Return the [X, Y] coordinate for the center point of the cell that contains the specified text.  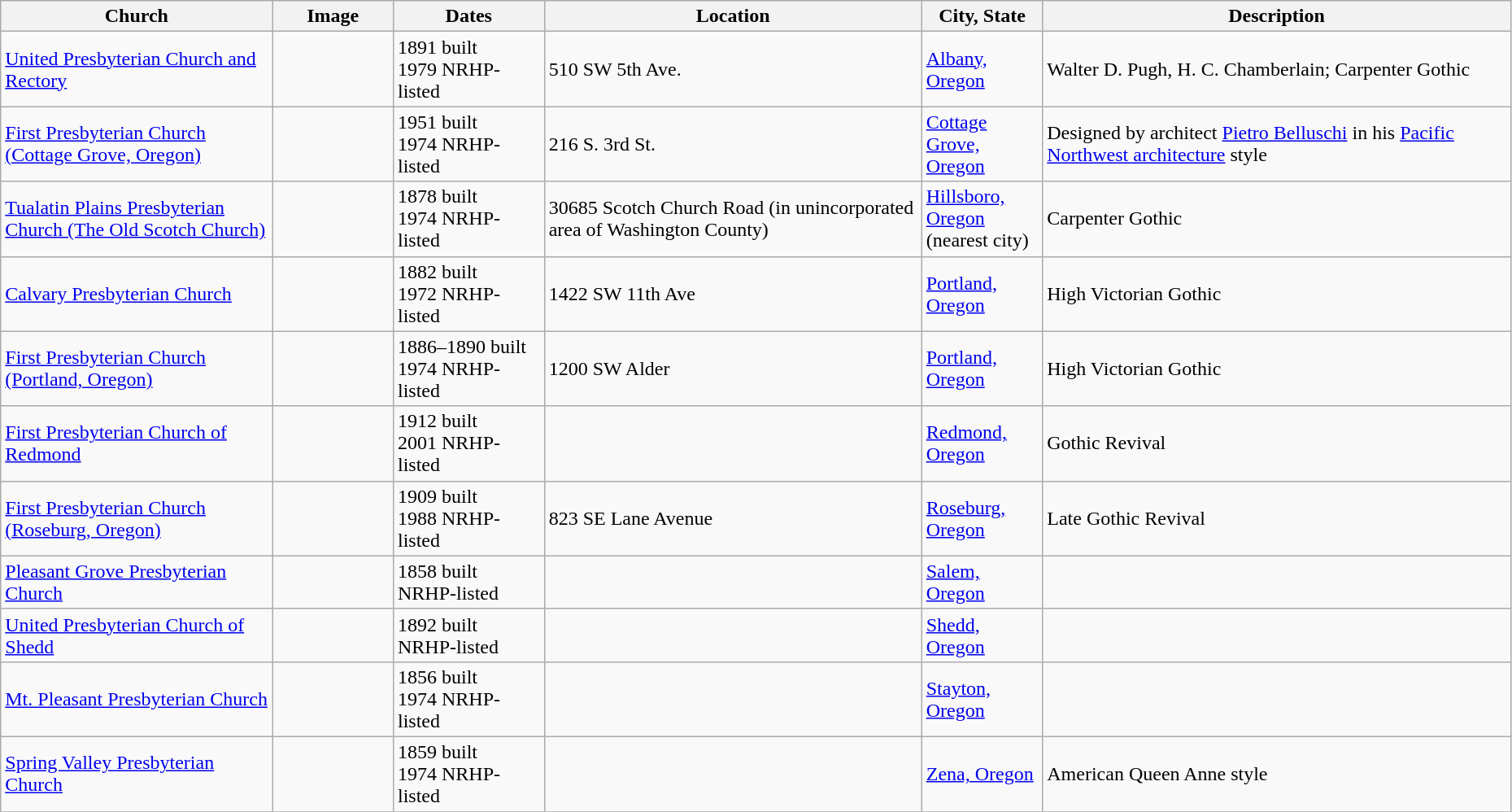
First Presbyterian Church of Redmond [137, 443]
1856 built1974 NRHP-listed [468, 699]
Designed by architect Pietro Belluschi in his Pacific Northwest architecture style [1277, 144]
Walter D. Pugh, H. C. Chamberlain; Carpenter Gothic [1277, 69]
1882 built1972 NRHP-listed [468, 294]
Description [1277, 16]
Gothic Revival [1277, 443]
Redmond, Oregon [983, 443]
216 S. 3rd St. [733, 144]
Church [137, 16]
Image [333, 16]
1200 SW Alder [733, 369]
1912 built2001 NRHP-listed [468, 443]
Albany, Oregon [983, 69]
1892 built NRHP-listed [468, 635]
Roseburg, Oregon [983, 518]
Calvary Presbyterian Church [137, 294]
823 SE Lane Avenue [733, 518]
Pleasant Grove Presbyterian Church [137, 583]
Cottage Grove, Oregon [983, 144]
Carpenter Gothic [1277, 219]
First Presbyterian Church (Cottage Grove, Oregon) [137, 144]
1422 SW 11th Ave [733, 294]
First Presbyterian Church (Portland, Oregon) [137, 369]
Tualatin Plains Presbyterian Church (The Old Scotch Church) [137, 219]
Zena, Oregon [983, 774]
30685 Scotch Church Road (in unincorporated area of Washington County) [733, 219]
1858 built NRHP-listed [468, 583]
United Presbyterian Church of Shedd [137, 635]
City, State [983, 16]
1891 built1979 NRHP-listed [468, 69]
1859 built1974 NRHP-listed [468, 774]
Mt. Pleasant Presbyterian Church [137, 699]
Salem, Oregon [983, 583]
Location [733, 16]
Spring Valley Presbyterian Church [137, 774]
Late Gothic Revival [1277, 518]
1951 built1974 NRHP-listed [468, 144]
Stayton, Oregon [983, 699]
1909 built1988 NRHP-listed [468, 518]
Shedd, Oregon [983, 635]
1886–1890 built1974 NRHP-listed [468, 369]
1878 built1974 NRHP-listed [468, 219]
American Queen Anne style [1277, 774]
First Presbyterian Church (Roseburg, Oregon) [137, 518]
Dates [468, 16]
Hillsboro, Oregon (nearest city) [983, 219]
510 SW 5th Ave. [733, 69]
United Presbyterian Church and Rectory [137, 69]
